For the text-containing cell, return its midpoint in [X, Y] coordinate format. 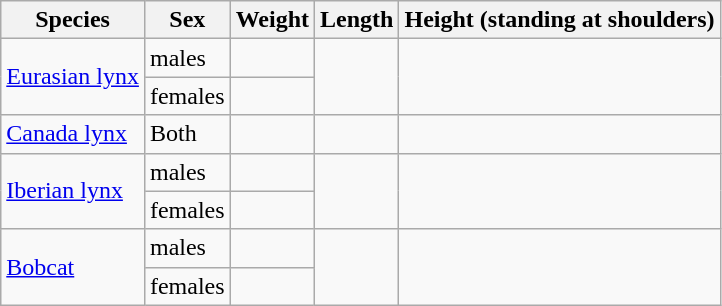
Species [73, 20]
Weight [272, 20]
Bobcat [73, 267]
Height (standing at shoulders) [560, 20]
Sex [187, 20]
Length [357, 20]
Iberian lynx [73, 191]
Both [187, 134]
Eurasian lynx [73, 77]
Canada lynx [73, 134]
